Capture the cell that displays the provided text and extract its (X, Y) central coordinate. 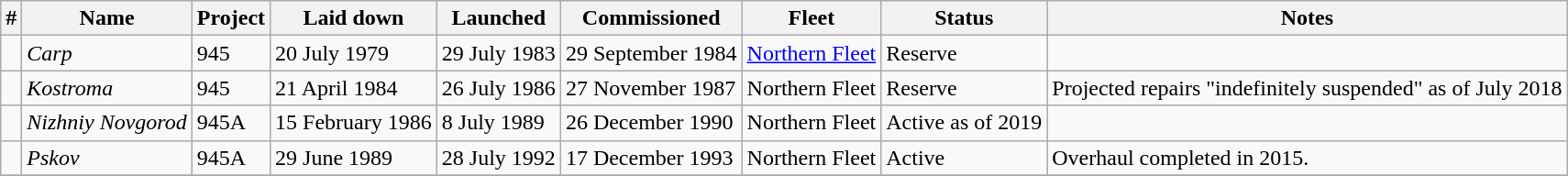
29 July 1983 (499, 53)
Launched (499, 18)
17 December 1993 (651, 158)
29 September 1984 (651, 53)
Commissioned (651, 18)
Active as of 2019 (965, 123)
Status (965, 18)
Project (231, 18)
Active (965, 158)
Nizhniy Novgorod (107, 123)
Overhaul completed in 2015. (1308, 158)
Laid down (354, 18)
# (11, 18)
Projected repairs "indefinitely suspended" as of July 2018 (1308, 88)
Pskov (107, 158)
26 July 1986 (499, 88)
28 July 1992 (499, 158)
Fleet (812, 18)
21 April 1984 (354, 88)
Carp (107, 53)
20 July 1979 (354, 53)
27 November 1987 (651, 88)
26 December 1990 (651, 123)
Kostroma (107, 88)
Notes (1308, 18)
29 June 1989 (354, 158)
Name (107, 18)
8 July 1989 (499, 123)
15 February 1986 (354, 123)
